Provide the [X, Y] coordinate of the cell's center where the given text is located.  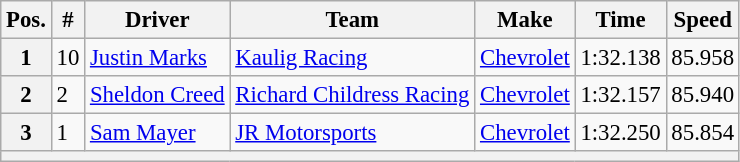
Time [620, 20]
10 [68, 58]
85.854 [702, 133]
Kaulig Racing [352, 58]
1:32.138 [620, 58]
85.958 [702, 58]
Pos. [26, 20]
Speed [702, 20]
Richard Childress Racing [352, 95]
Make [525, 20]
3 [26, 133]
85.940 [702, 95]
1:32.250 [620, 133]
1:32.157 [620, 95]
# [68, 20]
Team [352, 20]
Driver [158, 20]
Sam Mayer [158, 133]
Justin Marks [158, 58]
JR Motorsports [352, 133]
Sheldon Creed [158, 95]
